Extract the [X, Y] coordinate from the center of the cell holding the provided text.  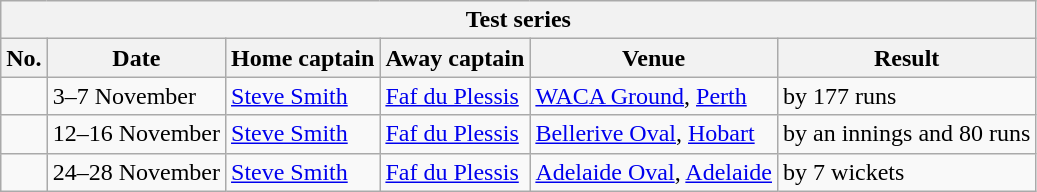
3–7 November [136, 96]
Bellerive Oval, Hobart [654, 134]
12–16 November [136, 134]
by an innings and 80 runs [907, 134]
Date [136, 58]
Adelaide Oval, Adelaide [654, 172]
Result [907, 58]
by 177 runs [907, 96]
Test series [518, 20]
Away captain [455, 58]
24–28 November [136, 172]
Venue [654, 58]
No. [24, 58]
Home captain [303, 58]
WACA Ground, Perth [654, 96]
by 7 wickets [907, 172]
